Find where the given text appears and provide that cell's center as (X, Y) coordinate. 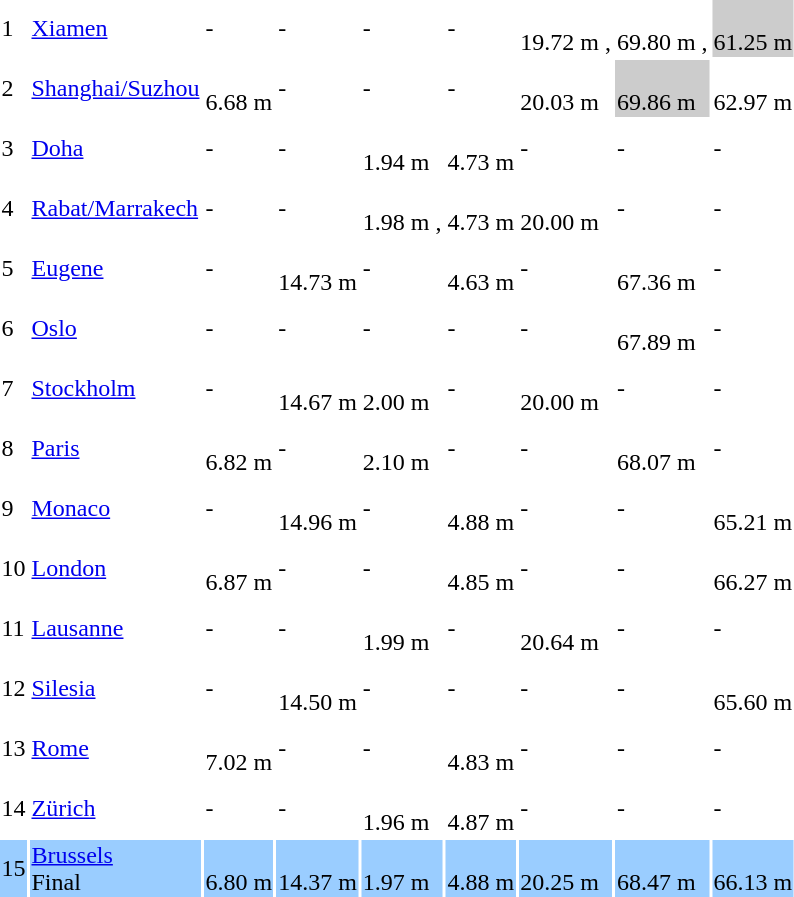
Silesia (116, 688)
20.03 m (566, 88)
9 (14, 508)
10 (14, 568)
20.25 m (566, 868)
69.80 m , (662, 28)
3 (14, 148)
14.73 m (318, 268)
61.25 m (753, 28)
4.85 m (481, 568)
13 (14, 748)
6.68 m (239, 88)
1 (14, 28)
1.94 m (402, 148)
4.87 m (481, 808)
Stockholm (116, 388)
London (116, 568)
Oslo (116, 328)
65.60 m (753, 688)
Rabat/Marrakech (116, 208)
7 (14, 388)
6 (14, 328)
Xiamen (116, 28)
68.47 m (662, 868)
65.21 m (753, 508)
15 (14, 868)
69.86 m (662, 88)
14.67 m (318, 388)
1.97 m (402, 868)
67.36 m (662, 268)
Monaco (116, 508)
Eugene (116, 268)
Paris (116, 448)
5 (14, 268)
6.87 m (239, 568)
1.99 m (402, 628)
Rome (116, 748)
8 (14, 448)
Zürich (116, 808)
12 (14, 688)
2 (14, 88)
1.98 m , (402, 208)
14.96 m (318, 508)
Lausanne (116, 628)
19.72 m , (566, 28)
20.64 m (566, 628)
4.63 m (481, 268)
14 (14, 808)
2.00 m (402, 388)
4 (14, 208)
66.13 m (753, 868)
Shanghai/Suzhou (116, 88)
7.02 m (239, 748)
1.96 m (402, 808)
6.82 m (239, 448)
67.89 m (662, 328)
62.97 m (753, 88)
11 (14, 628)
BrusselsFinal (116, 868)
66.27 m (753, 568)
68.07 m (662, 448)
2.10 m (402, 448)
Doha (116, 148)
14.37 m (318, 868)
6.80 m (239, 868)
4.83 m (481, 748)
14.50 m (318, 688)
